For the text-containing cell, return its midpoint in (X, Y) coordinate format. 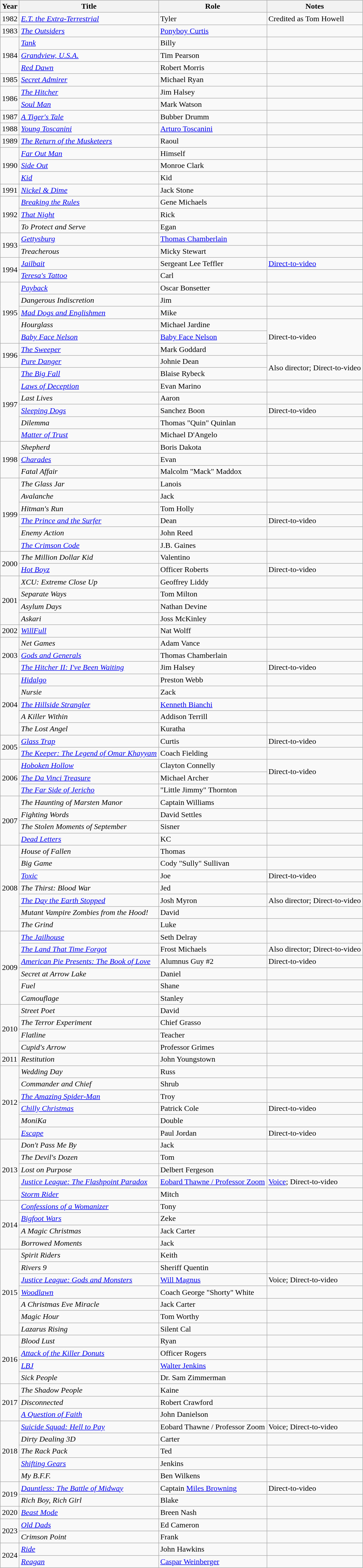
A Question of Faith (89, 1415)
Commander and Chief (89, 1084)
2023 (10, 1531)
Askari (89, 619)
Secret Admirer (89, 80)
Lanois (213, 484)
Preston Webb (213, 680)
Grandview, U.S.A. (89, 55)
The Return of the Musketeers (89, 141)
Curtis (213, 741)
Shepherd (89, 447)
1986 (10, 98)
Thomas (213, 851)
Nat Wolff (213, 631)
Billy (213, 43)
Pure Danger (89, 362)
Professor Grimes (213, 1047)
Bubber Drumm (213, 116)
1996 (10, 355)
Lazarus Rising (89, 1329)
Beast Mode (89, 1512)
A Christmas Eve Miracle (89, 1304)
Year (10, 6)
Silent Cal (213, 1329)
Ted (213, 1451)
Matter of Trust (89, 435)
Gene Michaels (213, 202)
1985 (10, 80)
The Devil's Dozen (89, 1158)
Hitman's Run (89, 508)
The Sweeper (89, 349)
Carl (213, 276)
Restitution (89, 1059)
Dangerous Indiscretion (89, 300)
1983 (10, 31)
2017 (10, 1402)
2015 (10, 1292)
Reagan (89, 1562)
2001 (10, 600)
Mad Dogs and Englishmen (89, 312)
Mutant Vampire Zombies from the Hood! (89, 912)
1999 (10, 514)
The Hitcher (89, 92)
Fighting Words (89, 815)
Michael D'Angelo (213, 435)
Arturo Toscanini (213, 129)
Notes (315, 6)
Blaise Rybeck (213, 374)
Russ (213, 1072)
Ben Wilkens (213, 1476)
Credited as Tom Howell (315, 19)
1998 (10, 459)
2009 (10, 968)
To Protect and Serve (89, 227)
2020 (10, 1512)
Storm Rider (89, 1194)
Cody "Sully" Sullivan (213, 863)
Camouflage (89, 998)
Geoffrey Liddy (213, 582)
Avalanche (89, 496)
Carter (213, 1439)
Raoul (213, 141)
Crimson Point (89, 1537)
Don't Pass Me By (89, 1145)
Chief Grasso (213, 1023)
Laws of Deception (89, 386)
Mitch (213, 1194)
The Hillside Strangler (89, 704)
Luke (213, 925)
Separate Ways (89, 594)
2007 (10, 821)
The Stolen Moments of September (89, 827)
Bigfoot Wars (89, 1219)
Evan (213, 459)
Keith (213, 1255)
Sheriff Quentin (213, 1268)
Robert Crawford (213, 1402)
2004 (10, 704)
LBJ (89, 1366)
Delbert Fergeson (213, 1170)
2014 (10, 1225)
Big Game (89, 863)
1992 (10, 215)
Hot Boyz (89, 570)
Egan (213, 227)
Dean (213, 521)
Shane (213, 986)
Mark Watson (213, 104)
"Little Jimmy" Thornton (213, 790)
Rivers 9 (89, 1268)
Ryan (213, 1341)
Thomas "Quin" Quinlan (213, 423)
The Thirst: Blood War (89, 888)
The Hitcher II: I've Been Waiting (89, 668)
John Hawkins (213, 1549)
Secret at Arrow Lake (89, 974)
Boris Dakota (213, 447)
The Keeper: The Legend of Omar Khayyam (89, 753)
Evan Marino (213, 386)
Street Poet (89, 1010)
KC (213, 839)
2010 (10, 1029)
Last Lives (89, 398)
Ride (89, 1549)
Soul Man (89, 104)
Caspar Weinberger (213, 1562)
1997 (10, 404)
Frank (213, 1537)
Tom Holly (213, 508)
Jenkins (213, 1463)
Sisner (213, 827)
1988 (10, 129)
The Prince and the Surfer (89, 521)
2006 (10, 778)
Nickel & Dime (89, 190)
Jack Stone (213, 190)
Sick People (89, 1378)
The Grind (89, 925)
Kaine (213, 1390)
Michael Ryan (213, 80)
Paul Jordan (213, 1133)
Will Magnus (213, 1280)
Justice League: The Flashpoint Paradox (89, 1182)
The Land That Time Forgot (89, 949)
1993 (10, 245)
John Youngstown (213, 1059)
2011 (10, 1059)
Shifting Gears (89, 1463)
2024 (10, 1555)
Fatal Affair (89, 472)
Treacherous (89, 251)
Sanchez Boon (213, 410)
Coach Fielding (213, 753)
The Far Side of Jericho (89, 790)
Josh Myron (213, 900)
Jailbait (89, 263)
E.T. the Extra-Terrestrial (89, 19)
Tom (213, 1158)
Hidalgo (89, 680)
2002 (10, 631)
Malcolm "Mack" Maddox (213, 472)
Stanley (213, 998)
A Killer Within (89, 716)
My B.F.F. (89, 1476)
2018 (10, 1451)
Net Games (89, 643)
The Crimson Code (89, 545)
Cupid's Arrow (89, 1047)
1987 (10, 116)
A Magic Christmas (89, 1231)
Jim (213, 300)
The Jailhouse (89, 937)
1990 (10, 166)
2016 (10, 1360)
2003 (10, 655)
Breen Nash (213, 1512)
Captain Williams (213, 802)
Far Out Man (89, 153)
1994 (10, 270)
Young Toscanini (89, 129)
Walter Jenkins (213, 1366)
Teacher (213, 1035)
Tyler (213, 19)
Wedding Day (89, 1072)
Michael Archer (213, 778)
Gettysburg (89, 239)
2000 (10, 564)
Ed Cameron (213, 1525)
XCU: Extreme Close Up (89, 582)
David Settles (213, 815)
Clayton Connelly (213, 766)
Monroe Clark (213, 166)
Joss McKinley (213, 619)
That Night (89, 215)
Old Dads (89, 1525)
Dr. Sam Zimmerman (213, 1378)
Valentino (213, 558)
A Tiger's Tale (89, 116)
Kenneth Bianchi (213, 704)
Gods and Generals (89, 655)
Spirit Riders (89, 1255)
Breaking the Rules (89, 202)
John Danielson (213, 1415)
Tony (213, 1206)
1984 (10, 55)
2005 (10, 747)
Captain Miles Browning (213, 1488)
Asylum Days (89, 606)
Jed (213, 888)
Fuel (89, 986)
Chilly Christmas (89, 1108)
Enemy Action (89, 533)
Troy (213, 1096)
The Da Vinci Treasure (89, 778)
Kuratha (213, 729)
Blood Lust (89, 1341)
Magic Hour (89, 1316)
Suicide Squad: Hell to Pay (89, 1427)
Adam Vance (213, 643)
Tom Worthy (213, 1316)
Tom Milton (213, 594)
The Big Fall (89, 374)
Dirty Dealing 3D (89, 1439)
1991 (10, 190)
Disconnected (89, 1402)
Officer Rogers (213, 1353)
Woodlawn (89, 1292)
Side Out (89, 166)
Payback (89, 288)
Sleeping Dogs (89, 410)
MoniKa (89, 1121)
The Shadow People (89, 1390)
Patrick Cole (213, 1108)
Micky Stewart (213, 251)
Addison Terrill (213, 716)
Rich Boy, Rich Girl (89, 1500)
Teresa's Tattoo (89, 276)
Rick (213, 215)
Ponyboy Curtis (213, 31)
Hoboken Hollow (89, 766)
Seth Delray (213, 937)
Nursie (89, 692)
Dilemma (89, 423)
Justice League: Gods and Monsters (89, 1280)
Aaron (213, 398)
2008 (10, 888)
The Day the Earth Stopped (89, 900)
Dauntless: The Battle of Midway (89, 1488)
WillFull (89, 631)
American Pie Presents: The Book of Love (89, 962)
Joe (213, 876)
Johnie Dean (213, 362)
The Lost Angel (89, 729)
Charades (89, 459)
Blake (213, 1500)
2019 (10, 1494)
2013 (10, 1170)
Borrowed Moments (89, 1243)
Mark Goddard (213, 349)
Oscar Bonsetter (213, 288)
The Haunting of Marsten Manor (89, 802)
Daniel (213, 974)
John Reed (213, 533)
Double (213, 1121)
Nathan Devine (213, 606)
Mike (213, 312)
Title (89, 6)
Zack (213, 692)
The Outsiders (89, 31)
Himself (213, 153)
The Rack Pack (89, 1451)
Tim Pearson (213, 55)
Flatline (89, 1035)
Escape (89, 1133)
Michael Jardine (213, 325)
Sergeant Lee Teffler (213, 263)
Hourglass (89, 325)
Shrub (213, 1084)
Confessions of a Womanizer (89, 1206)
House of Fallen (89, 851)
The Glass Jar (89, 484)
Lost on Purpose (89, 1170)
Coach George "Shorty" White (213, 1292)
Robert Morris (213, 68)
Glass Trap (89, 741)
The Million Dollar Kid (89, 558)
Officer Roberts (213, 570)
1982 (10, 19)
2012 (10, 1102)
The Amazing Spider-Man (89, 1096)
Zeke (213, 1219)
Toxic (89, 876)
Role (213, 6)
Frost Michaels (213, 949)
The Terror Experiment (89, 1023)
1995 (10, 312)
1989 (10, 141)
Red Dawn (89, 68)
Alumnus Guy #2 (213, 962)
Dead Letters (89, 839)
Attack of the Killer Donuts (89, 1353)
Tank (89, 43)
J.B. Gaines (213, 545)
